Pinpoint the cell where the given text exists, returning its [x, y] midpoint coordinate. 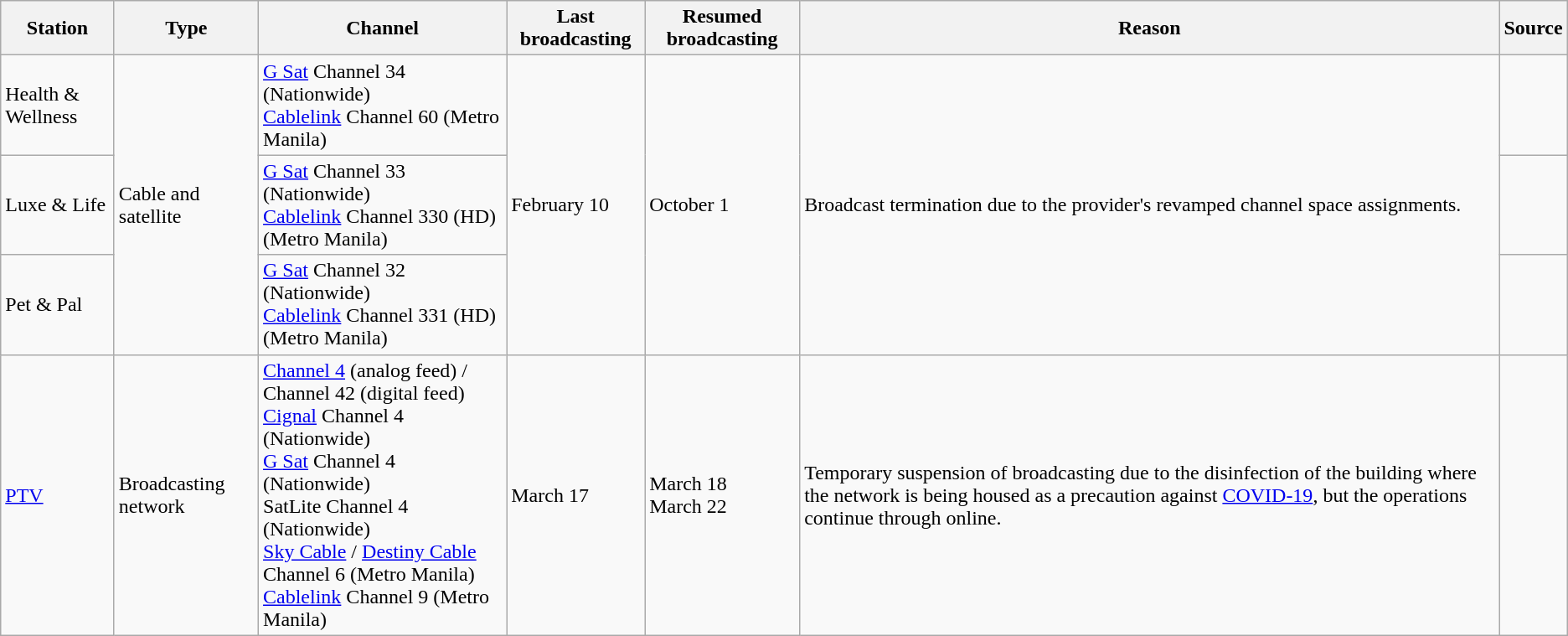
Health & Wellness [58, 106]
February 10 [576, 204]
Channel [383, 28]
Last broadcasting [576, 28]
G Sat Channel 34 (Nationwide)Cablelink Channel 60 (Metro Manila) [383, 106]
Broadcast termination due to the provider's revamped channel space assignments. [1149, 204]
Station [58, 28]
G Sat Channel 32 (Nationwide)Cablelink Channel 331 (HD) (Metro Manila) [383, 305]
Pet & Pal [58, 305]
Source [1533, 28]
PTV [58, 494]
Type [186, 28]
March 18 March 22 [722, 494]
Resumed broadcasting [722, 28]
G Sat Channel 33 (Nationwide)Cablelink Channel 330 (HD) (Metro Manila) [383, 204]
Broadcasting network [186, 494]
October 1 [722, 204]
Reason [1149, 28]
Luxe & Life [58, 204]
March 17 [576, 494]
Cable and satellite [186, 204]
